Scan for the cell matching the given text and deliver its [X, Y] coordinate at center. 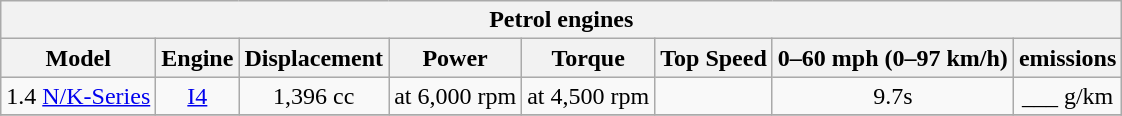
emissions [1067, 58]
Torque [588, 58]
1,396 cc [314, 96]
0–60 mph (0–97 km/h) [892, 58]
at 6,000 rpm [456, 96]
Top Speed [714, 58]
Model [78, 58]
Petrol engines [562, 20]
I4 [198, 96]
Power [456, 58]
at 4,500 rpm [588, 96]
1.4 N/K-Series [78, 96]
9.7s [892, 96]
Displacement [314, 58]
___ g/km [1067, 96]
Engine [198, 58]
